Find where the given text appears and provide that cell's center as (x, y) coordinate. 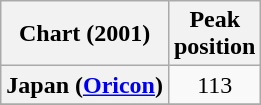
Peakposition (214, 34)
Japan (Oricon) (85, 85)
113 (214, 85)
Chart (2001) (85, 34)
